Capture the cell that displays the provided text and extract its (X, Y) central coordinate. 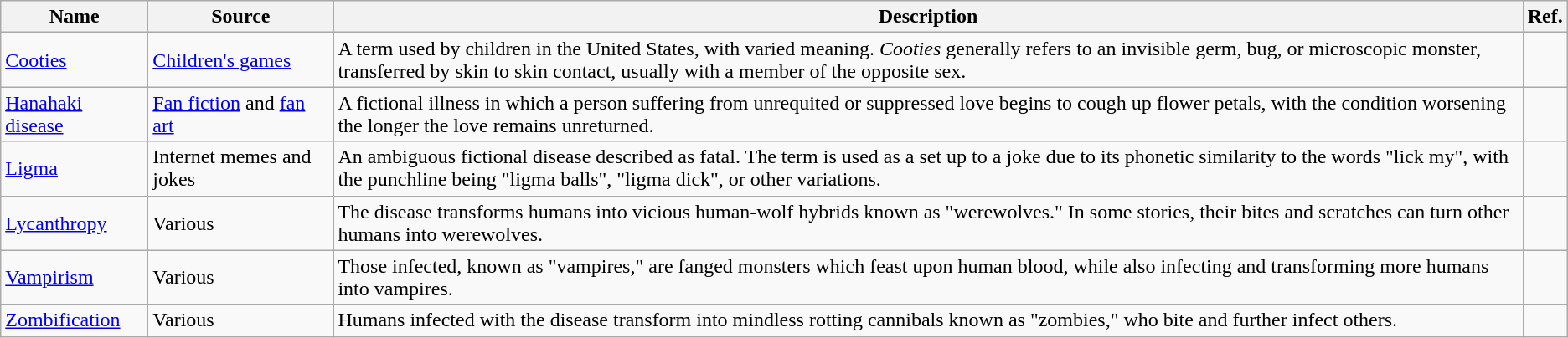
Zombification (75, 320)
Vampirism (75, 278)
Description (928, 17)
Ref. (1545, 17)
Source (241, 17)
Ligma (75, 169)
Lycanthropy (75, 223)
Internet memes and jokes (241, 169)
Name (75, 17)
Cooties (75, 60)
Humans infected with the disease transform into mindless rotting cannibals known as "zombies," who bite and further infect others. (928, 320)
Children's games (241, 60)
Hanahaki disease (75, 114)
Fan fiction and fan art (241, 114)
